Return [X, Y] of the center of cell containing provided text 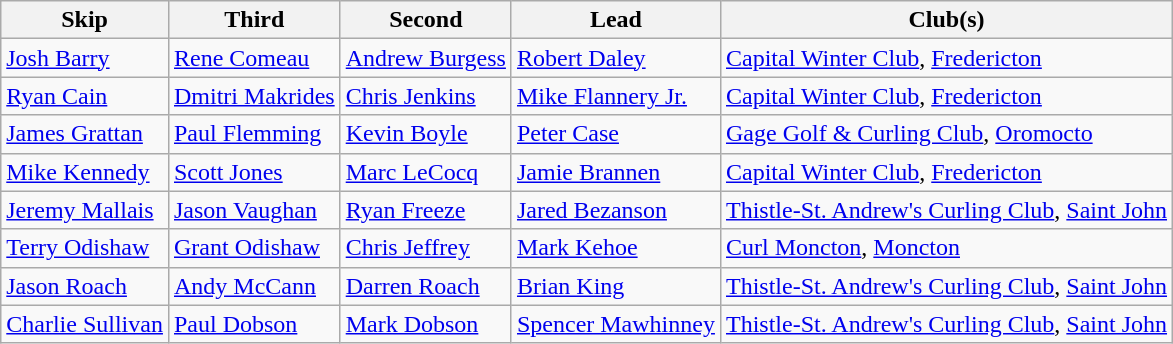
Club(s) [946, 20]
Peter Case [616, 134]
Charlie Sullivan [85, 324]
Mike Flannery Jr. [616, 96]
Mark Kehoe [616, 248]
Ryan Freeze [426, 210]
Second [426, 20]
Third [254, 20]
Chris Jenkins [426, 96]
Mike Kennedy [85, 172]
Mark Dobson [426, 324]
Spencer Mawhinney [616, 324]
Scott Jones [254, 172]
Jason Roach [85, 286]
Paul Dobson [254, 324]
Marc LeCocq [426, 172]
Ryan Cain [85, 96]
Kevin Boyle [426, 134]
Lead [616, 20]
Chris Jeffrey [426, 248]
Paul Flemming [254, 134]
Josh Barry [85, 58]
Jared Bezanson [616, 210]
Andy McCann [254, 286]
Rene Comeau [254, 58]
Brian King [616, 286]
Darren Roach [426, 286]
Skip [85, 20]
Gage Golf & Curling Club, Oromocto [946, 134]
Robert Daley [616, 58]
James Grattan [85, 134]
Jamie Brannen [616, 172]
Jason Vaughan [254, 210]
Jeremy Mallais [85, 210]
Grant Odishaw [254, 248]
Dmitri Makrides [254, 96]
Terry Odishaw [85, 248]
Andrew Burgess [426, 58]
Curl Moncton, Moncton [946, 248]
